For the text-containing cell, return its midpoint in [X, Y] coordinate format. 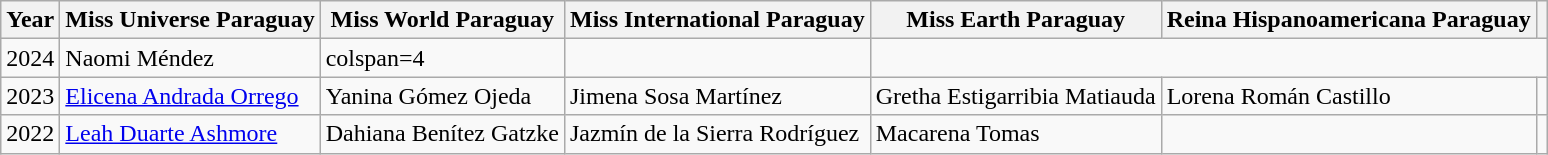
Miss World Paraguay [442, 20]
colspan=4 [442, 58]
2024 [30, 58]
Jimena Sosa Martínez [717, 96]
Gretha Estigarribia Matiauda [1016, 96]
Year [30, 20]
Jazmín de la Sierra Rodríguez [717, 134]
Leah Duarte Ashmore [190, 134]
Miss Universe Paraguay [190, 20]
Miss Earth Paraguay [1016, 20]
Naomi Méndez [190, 58]
Lorena Román Castillo [1348, 96]
Reina Hispanoamericana Paraguay [1348, 20]
Miss International Paraguay [717, 20]
2022 [30, 134]
2023 [30, 96]
Elicena Andrada Orrego [190, 96]
Macarena Tomas [1016, 134]
Yanina Gómez Ojeda [442, 96]
Dahiana Benítez Gatzke [442, 134]
